Capture the cell that displays the provided text and extract its [x, y] central coordinate. 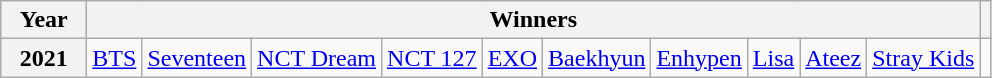
Lisa [773, 58]
NCT Dream [317, 58]
Enhypen [699, 58]
EXO [512, 58]
Stray Kids [924, 58]
Year [44, 20]
Ateez [834, 58]
Baekhyun [597, 58]
2021 [44, 58]
BTS [114, 58]
NCT 127 [432, 58]
Winners [534, 20]
Seventeen [197, 58]
